Detect which cell encompasses the target text, then output its [x, y] center coordinate. 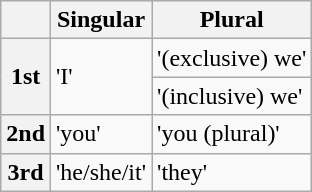
'he/she/it' [102, 172]
'(exclusive) we' [232, 58]
3rd [26, 172]
'they' [232, 172]
Plural [232, 20]
'you (plural)' [232, 134]
Singular [102, 20]
1st [26, 77]
2nd [26, 134]
'you' [102, 134]
'I' [102, 77]
'(inclusive) we' [232, 96]
